Find where the given text appears and provide that cell's center as [x, y] coordinate. 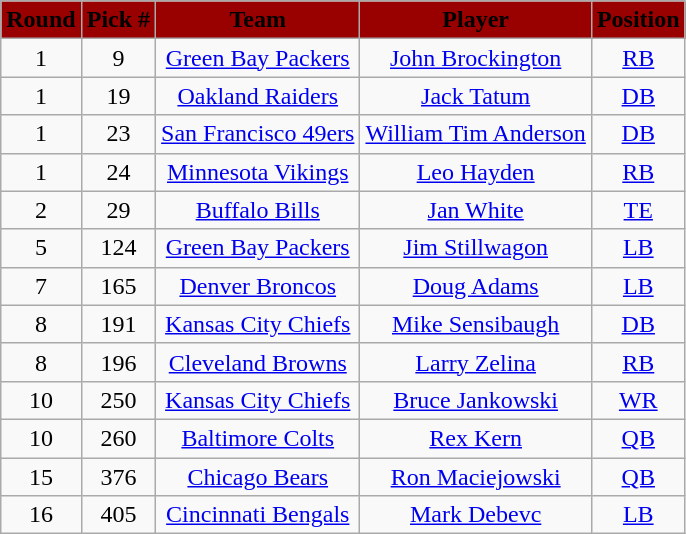
Baltimore Colts [258, 438]
Team [258, 20]
Doug Adams [476, 286]
Mark Debevc [476, 515]
24 [118, 172]
Denver Broncos [258, 286]
7 [41, 286]
San Francisco 49ers [258, 134]
5 [41, 248]
376 [118, 477]
Jan White [476, 210]
Jack Tatum [476, 96]
Cleveland Browns [258, 362]
Leo Hayden [476, 172]
23 [118, 134]
19 [118, 96]
Oakland Raiders [258, 96]
Rex Kern [476, 438]
405 [118, 515]
29 [118, 210]
2 [41, 210]
Round [41, 20]
165 [118, 286]
260 [118, 438]
Jim Stillwagon [476, 248]
Player [476, 20]
15 [41, 477]
16 [41, 515]
TE [638, 210]
Minnesota Vikings [258, 172]
Ron Maciejowski [476, 477]
John Brockington [476, 58]
Bruce Jankowski [476, 400]
Buffalo Bills [258, 210]
Pick # [118, 20]
9 [118, 58]
196 [118, 362]
Position [638, 20]
WR [638, 400]
Mike Sensibaugh [476, 324]
191 [118, 324]
William Tim Anderson [476, 134]
250 [118, 400]
Cincinnati Bengals [258, 515]
124 [118, 248]
Chicago Bears [258, 477]
Larry Zelina [476, 362]
